Return the (X, Y) coordinate for the center point of the cell that contains the specified text.  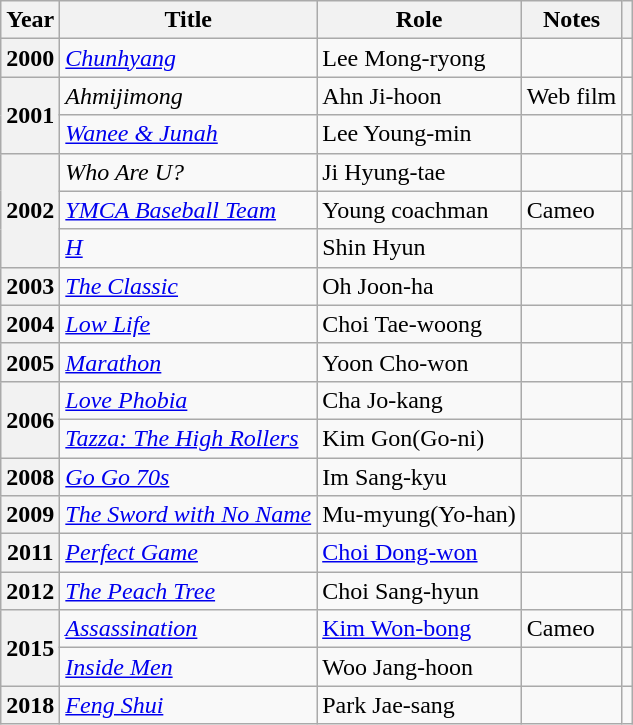
Lee Mong-ryong (420, 58)
Choi Tae-woong (420, 324)
Notes (571, 20)
The Classic (188, 286)
Title (188, 20)
Wanee & Junah (188, 134)
2011 (30, 553)
Im Sang-kyu (420, 477)
Feng Shui (188, 705)
Year (30, 20)
Go Go 70s (188, 477)
2002 (30, 210)
Assassination (188, 629)
H (188, 248)
Young coachman (420, 210)
Kim Gon(Go-ni) (420, 438)
Choi Dong-won (420, 553)
Mu-myung(Yo-han) (420, 515)
Yoon Cho-won (420, 362)
2008 (30, 477)
Love Phobia (188, 400)
Park Jae-sang (420, 705)
Cha Jo-kang (420, 400)
Chunhyang (188, 58)
2004 (30, 324)
2005 (30, 362)
Web film (571, 96)
2018 (30, 705)
Role (420, 20)
2003 (30, 286)
2000 (30, 58)
Kim Won-bong (420, 629)
Ahmijimong (188, 96)
The Peach Tree (188, 591)
Perfect Game (188, 553)
Woo Jang-hoon (420, 667)
Marathon (188, 362)
2006 (30, 419)
Inside Men (188, 667)
Shin Hyun (420, 248)
2012 (30, 591)
Low Life (188, 324)
2009 (30, 515)
Who Are U? (188, 172)
Ahn Ji-hoon (420, 96)
Ji Hyung-tae (420, 172)
YMCA Baseball Team (188, 210)
Oh Joon-ha (420, 286)
2001 (30, 115)
The Sword with No Name (188, 515)
Lee Young-min (420, 134)
2015 (30, 648)
Choi Sang-hyun (420, 591)
Tazza: The High Rollers (188, 438)
